From the cell containing the given text, extract its center point as [x, y] coordinate. 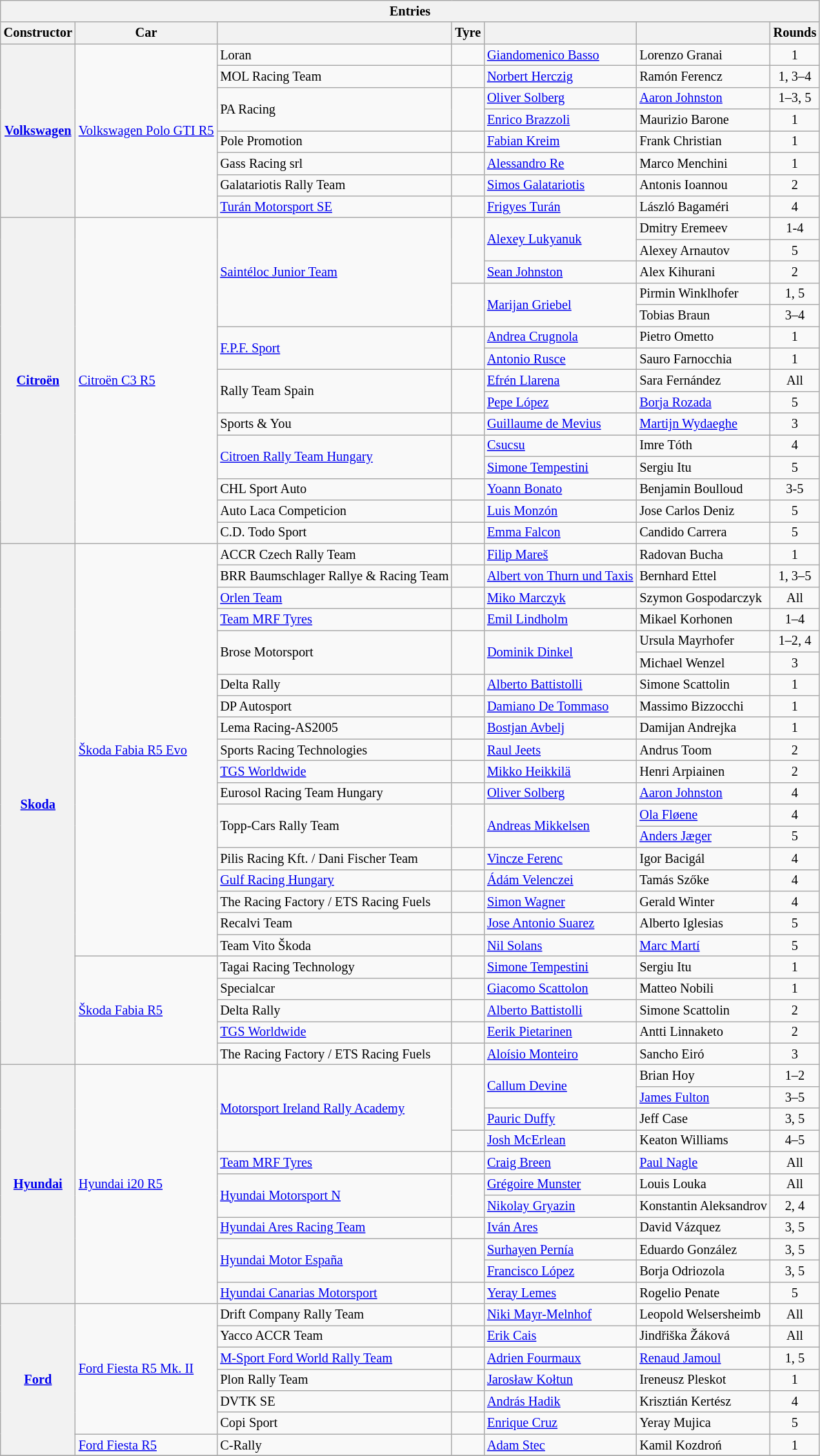
1–2, 4 [795, 641]
Michael Wenzel [703, 663]
MOL Racing Team [334, 76]
Turán Motorsport SE [334, 207]
3–5 [795, 1097]
Sara Fernández [703, 380]
Borja Rozada [703, 402]
Enrique Cruz [560, 1423]
András Hadik [560, 1401]
Luis Monzón [560, 511]
Specialcar [334, 989]
Yoann Bonato [560, 489]
Raul Jeets [560, 750]
Krisztián Kertész [703, 1401]
Kamil Kozdroń [703, 1445]
Ford Fiesta R5 [146, 1445]
Sports Racing Technologies [334, 750]
Plon Rally Team [334, 1380]
Candido Carrera [703, 532]
Eduardo González [703, 1249]
Alexey Arnautov [703, 250]
Emma Falcon [560, 532]
Škoda Fabia R5 [146, 1010]
Giandomenico Basso [560, 55]
Rally Team Spain [334, 391]
Josh McErlean [560, 1140]
Marijan Griebel [560, 305]
Ramón Ferencz [703, 76]
Yeray Mujica [703, 1423]
Renaud Jamoul [703, 1358]
Callum Devine [560, 1087]
M-Sport Ford World Rally Team [334, 1358]
Frank Christian [703, 141]
F.P.F. Sport [334, 347]
Benjamin Boulloud [703, 489]
Volkswagen [38, 130]
Filip Mareš [560, 554]
Craig Breen [560, 1162]
1–4 [795, 620]
Motorsport Ireland Rally Academy [334, 1109]
4–5 [795, 1140]
1–2 [795, 1076]
Henri Arpiainen [703, 771]
Antonis Ioannou [703, 185]
Alex Kihurani [703, 272]
CHL Sport Auto [334, 489]
Alberto Iglesias [703, 924]
Loran [334, 55]
Simos Galatariotis [560, 185]
Nil Solans [560, 945]
Damiano De Tommaso [560, 706]
Jose Antonio Suarez [560, 924]
Yacco ACCR Team [334, 1336]
Giacomo Scattolon [560, 989]
Ursula Mayrhofer [703, 641]
Szymon Gospodarczyk [703, 598]
Tagai Racing Technology [334, 967]
Gass Racing srl [334, 163]
Ford Fiesta R5 Mk. II [146, 1369]
Antonio Rusce [560, 359]
Damijan Andrejka [703, 728]
Vincze Ferenc [560, 858]
Frigyes Turán [560, 207]
Yeray Lemes [560, 1293]
Skoda [38, 804]
Hyundai Motor España [334, 1260]
Gerald Winter [703, 902]
Constructor [38, 33]
Bostjan Avbelj [560, 728]
Pirmin Winklhofer [703, 294]
Sancho Eiró [703, 1054]
László Bagaméri [703, 207]
Marco Menchini [703, 163]
Radovan Bucha [703, 554]
Adam Stec [560, 1445]
Topp-Cars Rally Team [334, 826]
Ádám Velenczei [560, 880]
Mikko Heikkilä [560, 771]
Sports & You [334, 424]
Erik Cais [560, 1336]
Keaton Williams [703, 1140]
C-Rally [334, 1445]
Alessandro Re [560, 163]
Pauric Duffy [560, 1119]
Iván Ares [560, 1228]
Škoda Fabia R5 Evo [146, 750]
Recalvi Team [334, 924]
Hyundai Ares Racing Team [334, 1228]
Ola Fløene [703, 815]
Jeff Case [703, 1119]
Jose Carlos Deniz [703, 511]
Guillaume de Mevius [560, 424]
Car [146, 33]
Igor Bacigál [703, 858]
Dmitry Eremeev [703, 228]
Entries [410, 11]
Paul Nagle [703, 1162]
Andreas Mikkelsen [560, 826]
3-5 [795, 489]
Miko Marczyk [560, 598]
Drift Company Rally Team [334, 1315]
Louis Louka [703, 1184]
Albert von Thurn und Taxis [560, 576]
Enrico Brazzoli [560, 120]
Galatariotis Rally Team [334, 185]
Citroën C3 R5 [146, 381]
Brian Hoy [703, 1076]
Pilis Racing Kft. / Dani Fischer Team [334, 858]
Tobias Braun [703, 316]
Sean Johnston [560, 272]
Konstantin Aleksandrov [703, 1206]
Hyundai i20 R5 [146, 1184]
Volkswagen Polo GTI R5 [146, 130]
Maurizio Barone [703, 120]
Pepe López [560, 402]
Simon Wagner [560, 902]
Ireneusz Pleskot [703, 1380]
PA Racing [334, 108]
Gulf Racing Hungary [334, 880]
Marc Martí [703, 945]
Andrus Toom [703, 750]
Surhayen Pernía [560, 1249]
Alexey Lukyanuk [560, 239]
David Vázquez [703, 1228]
Eerik Pietarinen [560, 1032]
Hyundai Motorsport N [334, 1195]
Pole Promotion [334, 141]
Bernhard Ettel [703, 576]
Anders Jæger [703, 836]
Adrien Fourmaux [560, 1358]
Efrén Llarena [560, 380]
Rounds [795, 33]
Grégoire Munster [560, 1184]
1, 3–5 [795, 576]
Ford [38, 1380]
Citroen Rally Team Hungary [334, 456]
Niki Mayr-Melnhof [560, 1315]
Orlen Team [334, 598]
DP Autosport [334, 706]
Tamás Szőke [703, 880]
Lema Racing-AS2005 [334, 728]
Fabian Kreim [560, 141]
Csucsu [560, 445]
Matteo Nobili [703, 989]
Jindřiška Žáková [703, 1336]
Team Vito Škoda [334, 945]
2, 4 [795, 1206]
Mikael Korhonen [703, 620]
Saintéloc Junior Team [334, 272]
DVTK SE [334, 1401]
Jarosław Kołtun [560, 1380]
1–3, 5 [795, 98]
Francisco López [560, 1271]
Antti Linnaketo [703, 1032]
Lorenzo Granai [703, 55]
Tyre [468, 33]
Hyundai Canarias Motorsport [334, 1293]
Massimo Bizzocchi [703, 706]
ACCR Czech Rally Team [334, 554]
C.D. Todo Sport [334, 532]
Borja Odriozola [703, 1271]
Rogelio Penate [703, 1293]
Aloísio Monteiro [560, 1054]
Nikolay Gryazin [560, 1206]
BRR Baumschlager Rallye & Racing Team [334, 576]
James Fulton [703, 1097]
3–4 [795, 316]
Auto Laca Competicion [334, 511]
Andrea Crugnola [560, 337]
1-4 [795, 228]
Norbert Herczig [560, 76]
Brose Motorsport [334, 652]
Martijn Wydaeghe [703, 424]
Hyundai [38, 1184]
Emil Lindholm [560, 620]
Dominik Dinkel [560, 652]
Leopold Welsersheimb [703, 1315]
1, 3–4 [795, 76]
Citroën [38, 381]
Eurosol Racing Team Hungary [334, 793]
Imre Tóth [703, 445]
Pietro Ometto [703, 337]
Sauro Farnocchia [703, 359]
Copi Sport [334, 1423]
